From the cell containing the given text, extract its center point as [X, Y] coordinate. 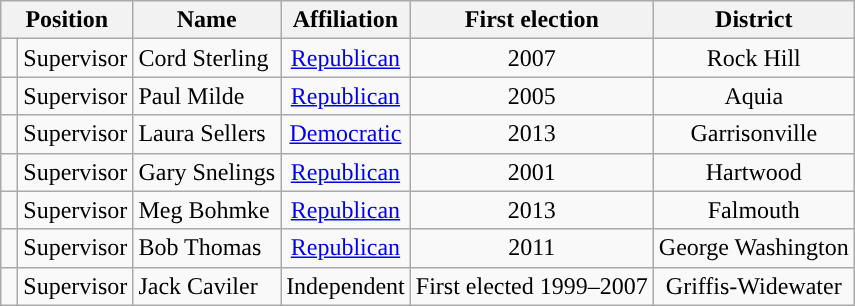
2007 [532, 58]
Garrisonville [754, 134]
George Washington [754, 248]
Laura Sellers [207, 134]
Paul Milde [207, 96]
Jack Caviler [207, 286]
Gary Snelings [207, 172]
2005 [532, 96]
2011 [532, 248]
Bob Thomas [207, 248]
Falmouth [754, 210]
Position [67, 20]
2001 [532, 172]
Rock Hill [754, 58]
Affiliation [346, 20]
Independent [346, 286]
First elected 1999–2007 [532, 286]
First election [532, 20]
Meg Bohmke [207, 210]
Cord Sterling [207, 58]
Griffis-Widewater [754, 286]
Aquia [754, 96]
District [754, 20]
Hartwood [754, 172]
Democratic [346, 134]
Name [207, 20]
